Determine the (X, Y) coordinate at the center of the cell enclosing the given text.  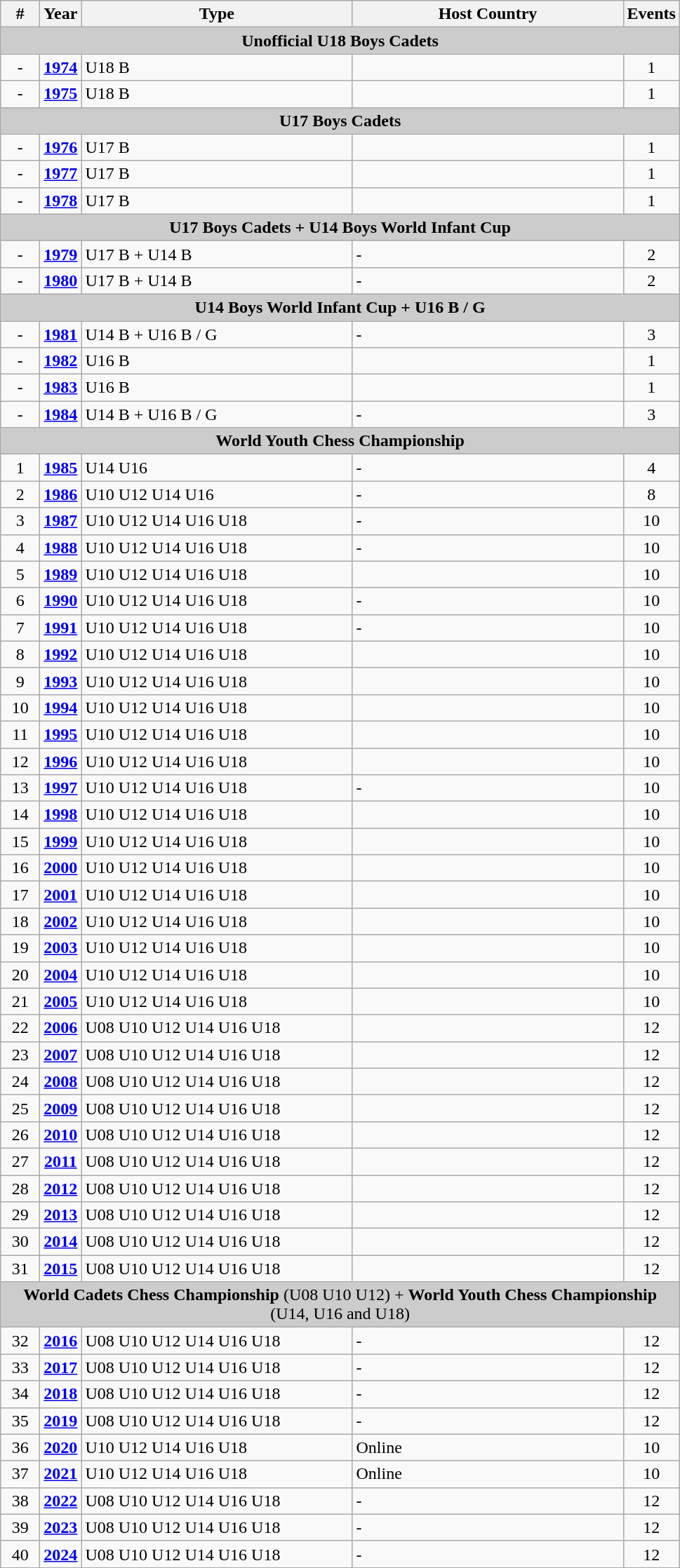
1977 (60, 174)
23 (20, 1055)
35 (20, 1421)
17 (20, 895)
1979 (60, 254)
20 (20, 975)
2021 (60, 1474)
26 (20, 1135)
9 (20, 681)
13 (20, 788)
2001 (60, 895)
1989 (60, 574)
2011 (60, 1161)
Events (651, 14)
2019 (60, 1421)
30 (20, 1242)
Type (217, 14)
2004 (60, 975)
32 (20, 1341)
Host Country (488, 14)
# (20, 14)
38 (20, 1501)
U17 Boys Cadets (340, 121)
29 (20, 1215)
1997 (60, 788)
37 (20, 1474)
2024 (60, 1554)
2005 (60, 1001)
33 (20, 1367)
14 (20, 815)
25 (20, 1108)
1992 (60, 654)
2023 (60, 1527)
1990 (60, 601)
U14 U16 (217, 468)
2009 (60, 1108)
2013 (60, 1215)
5 (20, 574)
1987 (60, 521)
15 (20, 842)
2022 (60, 1501)
1993 (60, 681)
2015 (60, 1269)
U14 Boys World Infant Cup + U16 B / G (340, 307)
27 (20, 1161)
1998 (60, 815)
16 (20, 868)
1984 (60, 414)
22 (20, 1028)
39 (20, 1527)
18 (20, 921)
19 (20, 948)
1982 (60, 361)
Unofficial U18 Boys Cadets (340, 41)
1988 (60, 548)
1981 (60, 334)
1974 (60, 67)
2012 (60, 1189)
2020 (60, 1447)
2000 (60, 868)
1995 (60, 734)
U10 U12 U14 U16 (217, 494)
2016 (60, 1341)
2003 (60, 948)
21 (20, 1001)
1976 (60, 147)
1991 (60, 628)
28 (20, 1189)
1999 (60, 842)
2018 (60, 1394)
1985 (60, 468)
2017 (60, 1367)
24 (20, 1081)
2014 (60, 1242)
1986 (60, 494)
2006 (60, 1028)
U17 Boys Cadets + U14 Boys World Infant Cup (340, 227)
1994 (60, 708)
World Cadets Chess Championship (U08 U10 U12) + World Youth Chess Championship (U14, U16 and U18) (340, 1304)
World Youth Chess Championship (340, 441)
2007 (60, 1055)
40 (20, 1554)
6 (20, 601)
7 (20, 628)
1980 (60, 281)
36 (20, 1447)
Year (60, 14)
31 (20, 1269)
1978 (60, 201)
1996 (60, 761)
2010 (60, 1135)
34 (20, 1394)
1983 (60, 388)
2002 (60, 921)
11 (20, 734)
2008 (60, 1081)
1975 (60, 94)
